Identify which cell holds the provided text, then report its [X, Y] central coordinate. 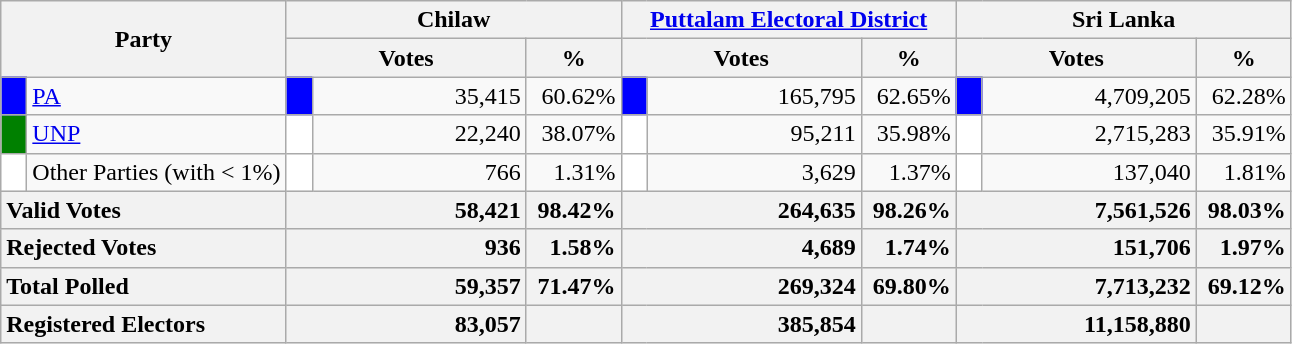
95,211 [754, 134]
766 [419, 172]
11,158,880 [1076, 324]
1.37% [908, 172]
137,040 [1089, 172]
35,415 [419, 96]
264,635 [741, 210]
Party [144, 39]
4,689 [741, 248]
60.62% [574, 96]
69.12% [1244, 286]
62.28% [1244, 96]
38.07% [574, 134]
385,854 [741, 324]
Other Parties (with < 1%) [156, 172]
Registered Electors [144, 324]
4,709,205 [1089, 96]
Rejected Votes [144, 248]
Puttalam Electoral District [788, 20]
71.47% [574, 286]
35.91% [1244, 134]
69.80% [908, 286]
1.74% [908, 248]
22,240 [419, 134]
58,421 [406, 210]
Sri Lanka [1124, 20]
2,715,283 [1089, 134]
UNP [156, 134]
1.31% [574, 172]
35.98% [908, 134]
165,795 [754, 96]
7,713,232 [1076, 286]
83,057 [406, 324]
151,706 [1076, 248]
62.65% [908, 96]
Chilaw [454, 20]
1.97% [1244, 248]
1.81% [1244, 172]
98.03% [1244, 210]
PA [156, 96]
59,357 [406, 286]
936 [406, 248]
3,629 [754, 172]
269,324 [741, 286]
7,561,526 [1076, 210]
Total Polled [144, 286]
98.42% [574, 210]
1.58% [574, 248]
Valid Votes [144, 210]
98.26% [908, 210]
